Return the [x, y] coordinate for the center point of the cell that contains the specified text.  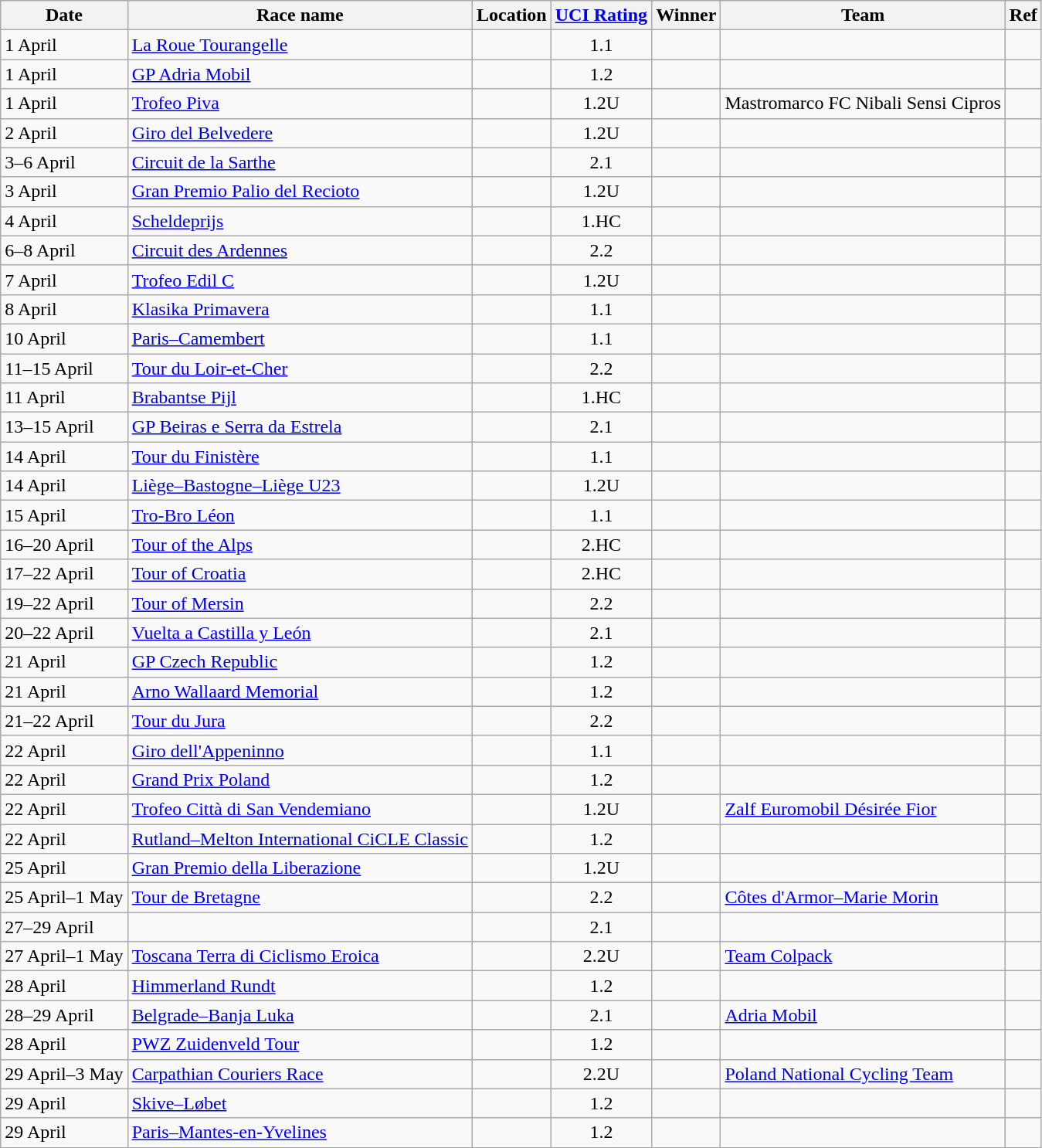
Côtes d'Armor–Marie Morin [863, 898]
Tro-Bro Léon [300, 515]
Trofeo Edil C [300, 280]
Winner [686, 15]
Team [863, 15]
3–6 April [64, 162]
Scheldeprijs [300, 221]
Rutland–Melton International CiCLE Classic [300, 838]
Circuit des Ardennes [300, 250]
Tour du Loir-et-Cher [300, 369]
Paris–Camembert [300, 338]
Gran Premio della Liberazione [300, 868]
Giro dell'Appeninno [300, 750]
15 April [64, 515]
Adria Mobil [863, 1015]
11–15 April [64, 369]
10 April [64, 338]
29 April–3 May [64, 1074]
Himmerland Rundt [300, 986]
Skive–Løbet [300, 1103]
Zalf Euromobil Désirée Fior [863, 809]
Gran Premio Palio del Recioto [300, 192]
Paris–Mantes-en-Yvelines [300, 1133]
7 April [64, 280]
Date [64, 15]
Grand Prix Poland [300, 779]
21–22 April [64, 721]
Location [511, 15]
Mastromarco FC Nibali Sensi Cipros [863, 104]
Trofeo Piva [300, 104]
13–15 April [64, 427]
Tour of Croatia [300, 574]
Race name [300, 15]
Poland National Cycling Team [863, 1074]
17–22 April [64, 574]
Liège–Bastogne–Liège U23 [300, 486]
27–29 April [64, 927]
La Roue Tourangelle [300, 45]
6–8 April [64, 250]
2 April [64, 133]
Circuit de la Sarthe [300, 162]
4 April [64, 221]
Arno Wallaard Memorial [300, 691]
3 April [64, 192]
UCI Rating [601, 15]
Tour of Mersin [300, 603]
Tour du Jura [300, 721]
GP Beiras e Serra da Estrela [300, 427]
Klasika Primavera [300, 309]
Carpathian Couriers Race [300, 1074]
Belgrade–Banja Luka [300, 1015]
Giro del Belvedere [300, 133]
Brabantse Pijl [300, 398]
16–20 April [64, 545]
Tour du Finistère [300, 457]
Ref [1023, 15]
19–22 April [64, 603]
Tour de Bretagne [300, 898]
25 April–1 May [64, 898]
Trofeo Città di San Vendemiano [300, 809]
Toscana Terra di Ciclismo Eroica [300, 956]
Tour of the Alps [300, 545]
PWZ Zuidenveld Tour [300, 1044]
11 April [64, 398]
Vuelta a Castilla y León [300, 633]
GP Adria Mobil [300, 74]
Team Colpack [863, 956]
20–22 April [64, 633]
GP Czech Republic [300, 662]
27 April–1 May [64, 956]
25 April [64, 868]
8 April [64, 309]
28–29 April [64, 1015]
